For the text-containing cell, return its midpoint in [x, y] coordinate format. 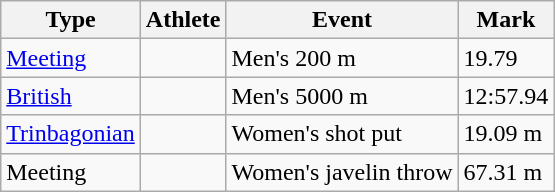
Athlete [183, 20]
British [71, 96]
Trinbagonian [71, 134]
67.31 m [506, 172]
Event [342, 20]
Men's 5000 m [342, 96]
Mark [506, 20]
Men's 200 m [342, 58]
Women's shot put [342, 134]
19.09 m [506, 134]
Women's javelin throw [342, 172]
12:57.94 [506, 96]
Type [71, 20]
19.79 [506, 58]
